Return the [X, Y] coordinate for the center point of the cell that contains the specified text.  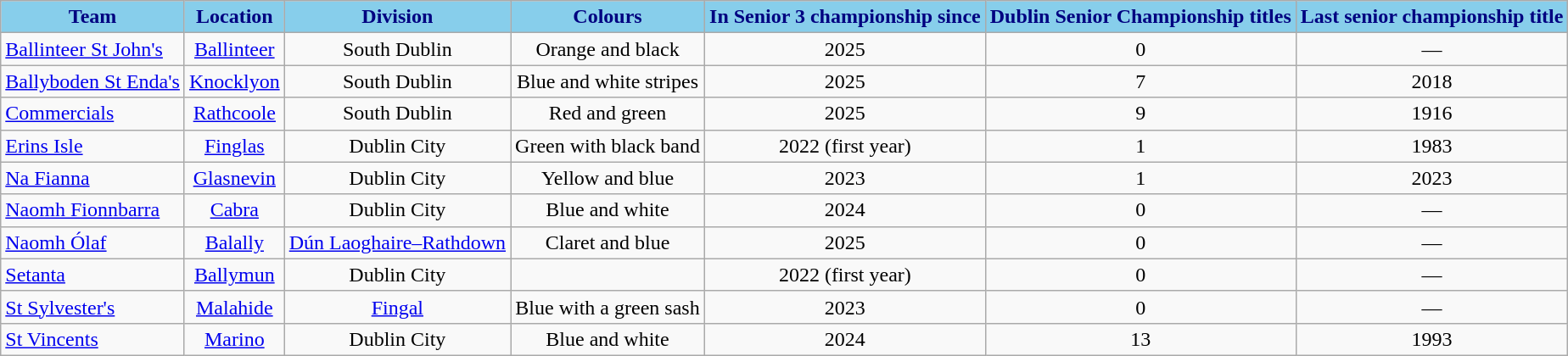
Marino [234, 339]
Dún Laoghaire–Rathdown [397, 242]
Dublin Senior Championship titles [1140, 17]
Fingal [397, 307]
Location [234, 17]
Green with black band [608, 146]
Blue with a green sash [608, 307]
Naomh Ólaf [93, 242]
Commercials [93, 114]
Ballinteer [234, 49]
Erins Isle [93, 146]
2018 [1432, 81]
Orange and black [608, 49]
Division [397, 17]
9 [1140, 114]
13 [1140, 339]
Ballymun [234, 275]
Setanta [93, 275]
In Senior 3 championship since [845, 17]
Team [93, 17]
St Sylvester's [93, 307]
Ballyboden St Enda's [93, 81]
Naomh Fionnbarra [93, 210]
Ballinteer St John's [93, 49]
Red and green [608, 114]
Claret and blue [608, 242]
Cabra [234, 210]
St Vincents [93, 339]
Na Fianna [93, 178]
Rathcoole [234, 114]
1983 [1432, 146]
Last senior championship title [1432, 17]
Malahide [234, 307]
Balally [234, 242]
Finglas [234, 146]
Knocklyon [234, 81]
1993 [1432, 339]
Blue and white stripes [608, 81]
Colours [608, 17]
Glasnevin [234, 178]
Yellow and blue [608, 178]
7 [1140, 81]
1916 [1432, 114]
